Search for the cell housing the specified text and yield its [X, Y] center coordinate. 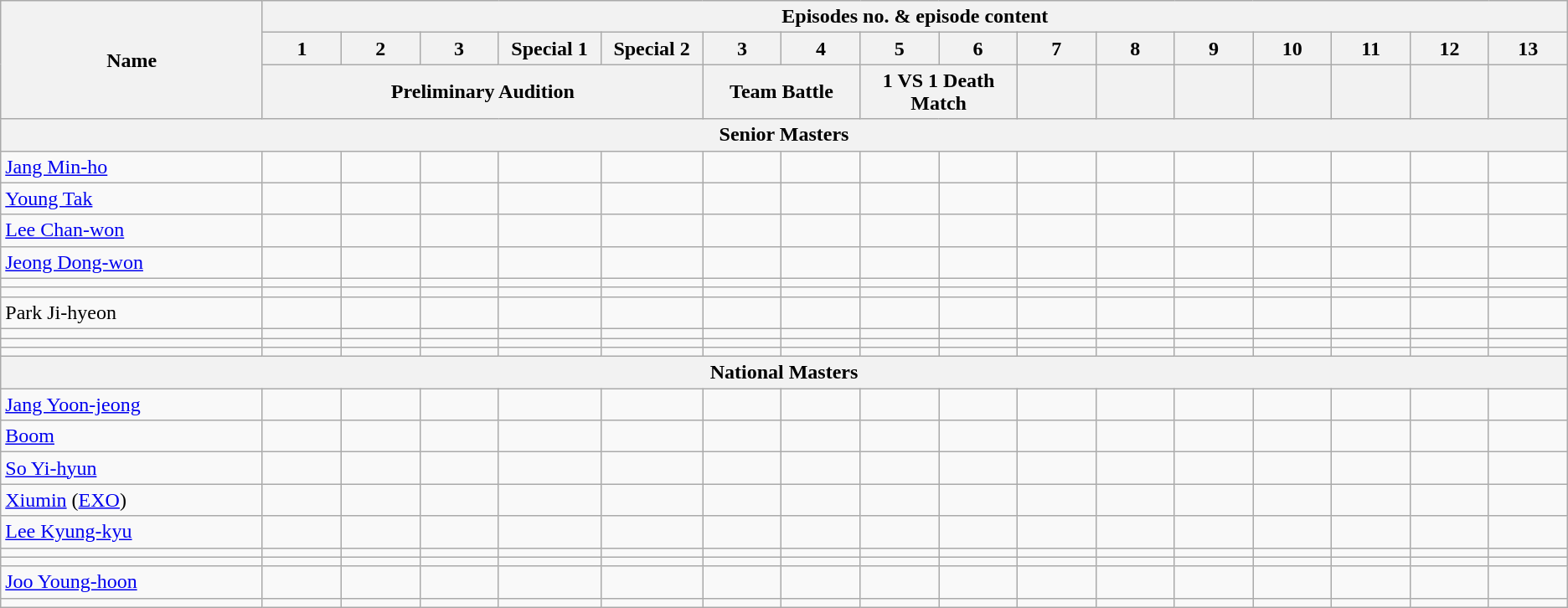
8 [1135, 49]
4 [821, 49]
Senior Masters [784, 135]
Episodes no. & episode content [915, 17]
Joo Young-hoon [132, 582]
Xiumin (EXO) [132, 500]
9 [1214, 49]
Special 1 [549, 49]
Name [132, 60]
10 [1292, 49]
12 [1450, 49]
1 [302, 49]
5 [900, 49]
Boom [132, 436]
National Masters [784, 373]
Jang Min-ho [132, 167]
6 [978, 49]
So Yi-hyun [132, 468]
Team Battle [781, 92]
Jeong Dong-won [132, 262]
Preliminary Audition [482, 92]
Young Tak [132, 198]
13 [1528, 49]
Special 2 [652, 49]
Lee Kyung-kyu [132, 532]
Park Ji-hyeon [132, 312]
7 [1056, 49]
11 [1371, 49]
2 [380, 49]
Lee Chan-won [132, 230]
Jang Yoon-jeong [132, 404]
1 VS 1 Death Match [939, 92]
